For the text-containing cell, return its midpoint in [x, y] coordinate format. 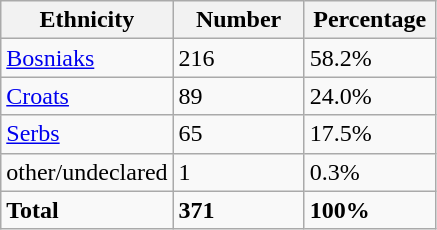
Ethnicity [87, 20]
65 [238, 134]
other/undeclared [87, 172]
Serbs [87, 134]
216 [238, 58]
Bosniaks [87, 58]
17.5% [370, 134]
Total [87, 210]
Croats [87, 96]
1 [238, 172]
100% [370, 210]
0.3% [370, 172]
Number [238, 20]
58.2% [370, 58]
24.0% [370, 96]
371 [238, 210]
89 [238, 96]
Percentage [370, 20]
